Detect which cell encompasses the target text, then output its (x, y) center coordinate. 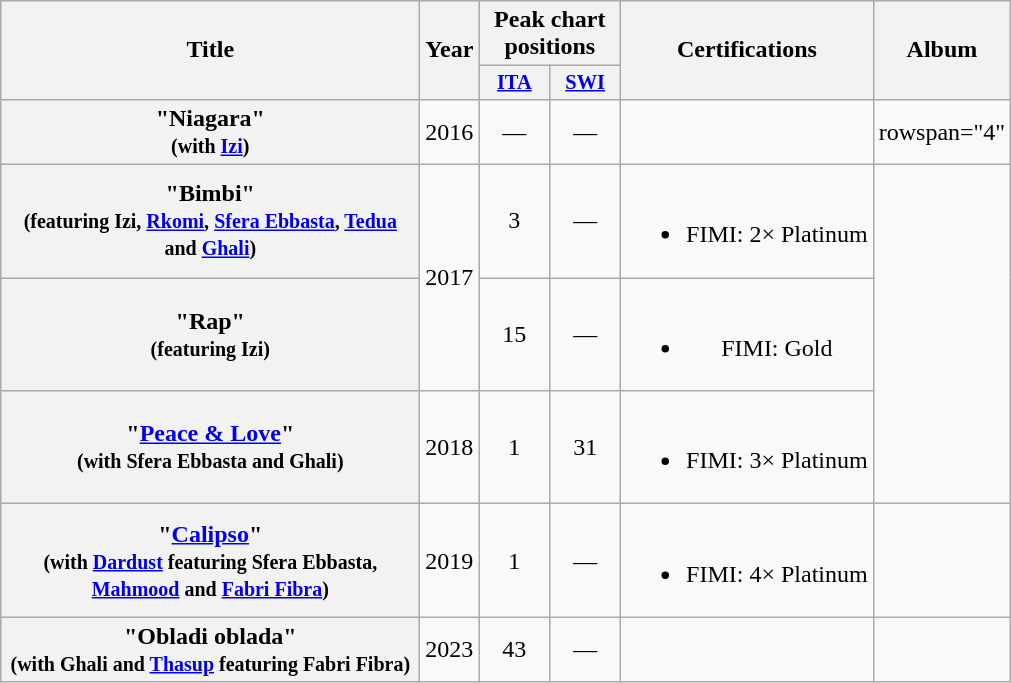
2023 (450, 650)
FIMI: 2× Platinum (748, 222)
3 (514, 222)
rowspan="4" (942, 132)
31 (586, 448)
SWI (586, 83)
FIMI: 4× Platinum (748, 560)
"Obladi oblada"(with Ghali and Thasup featuring Fabri Fibra) (210, 650)
FIMI: 3× Platinum (748, 448)
"Calipso"(with Dardust featuring Sfera Ebbasta, Mahmood and Fabri Fibra) (210, 560)
FIMI: Gold (748, 334)
2017 (450, 278)
2016 (450, 132)
43 (514, 650)
"Bimbi"(featuring Izi, Rkomi, Sfera Ebbasta, Tedua and Ghali) (210, 222)
2019 (450, 560)
Year (450, 50)
Peak chart positions (550, 34)
Album (942, 50)
"Peace & Love"(with Sfera Ebbasta and Ghali) (210, 448)
15 (514, 334)
Certifications (748, 50)
Title (210, 50)
"Niagara"(with Izi) (210, 132)
2018 (450, 448)
ITA (514, 83)
"Rap"(featuring Izi) (210, 334)
